Find where the given text appears and provide that cell's center as (x, y) coordinate. 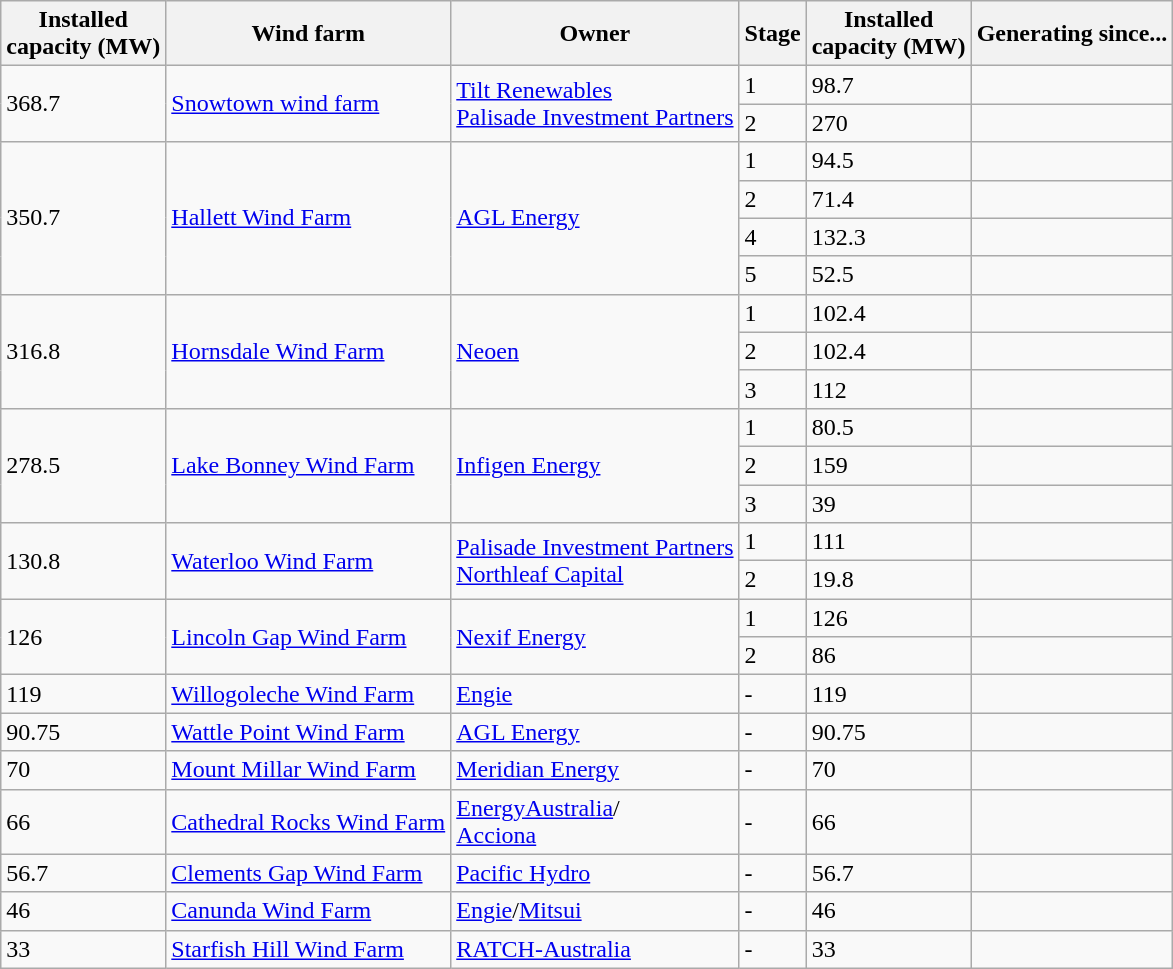
Engie/Mitsui (595, 911)
5 (772, 275)
Lake Bonney Wind Farm (308, 465)
Owner (595, 34)
Starfish Hill Wind Farm (308, 949)
Meridian Energy (595, 770)
71.4 (888, 199)
Waterloo Wind Farm (308, 561)
Wind farm (308, 34)
Hallett Wind Farm (308, 218)
316.8 (84, 351)
98.7 (888, 85)
Snowtown wind farm (308, 104)
52.5 (888, 275)
132.3 (888, 237)
Lincoln Gap Wind Farm (308, 637)
270 (888, 123)
Pacific Hydro (595, 873)
130.8 (84, 561)
Cathedral Rocks Wind Farm (308, 822)
Palisade Investment PartnersNorthleaf Capital (595, 561)
86 (888, 656)
Hornsdale Wind Farm (308, 351)
Mount Millar Wind Farm (308, 770)
39 (888, 503)
350.7 (84, 218)
159 (888, 465)
Clements Gap Wind Farm (308, 873)
RATCH-Australia (595, 949)
Wattle Point Wind Farm (308, 732)
Canunda Wind Farm (308, 911)
Tilt RenewablesPalisade Investment Partners (595, 104)
Generating since... (1072, 34)
368.7 (84, 104)
EnergyAustralia/Acciona (595, 822)
4 (772, 237)
Stage (772, 34)
278.5 (84, 465)
111 (888, 542)
Willogoleche Wind Farm (308, 694)
Engie (595, 694)
19.8 (888, 580)
Nexif Energy (595, 637)
80.5 (888, 427)
Neoen (595, 351)
112 (888, 389)
94.5 (888, 161)
Infigen Energy (595, 465)
